Locate the cell with the specified text and output its (X, Y) center coordinate. 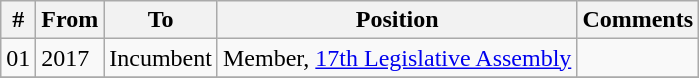
# (18, 20)
Member, 17th Legislative Assembly (396, 58)
Position (396, 20)
2017 (70, 58)
Comments (638, 20)
Incumbent (161, 58)
To (161, 20)
01 (18, 58)
From (70, 20)
